Return [X, Y] of the center of cell containing provided text 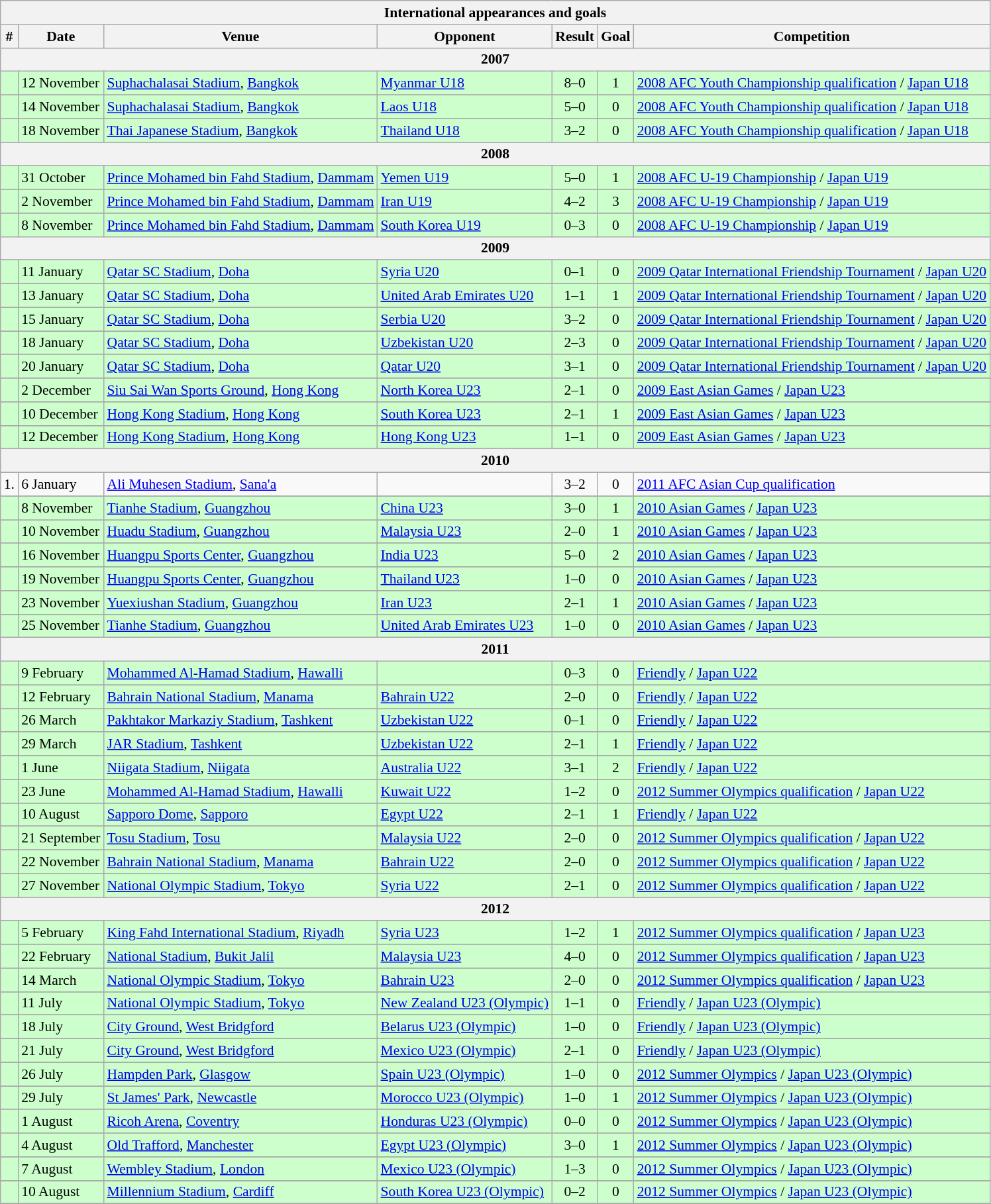
Hong Kong U23 [465, 437]
1. [9, 485]
22 November [61, 862]
International appearances and goals [496, 13]
9 February [61, 674]
Goal [616, 36]
1 August [61, 1122]
Australia U22 [465, 768]
Pakhtakor Markaziy Stadium, Tashkent [240, 721]
10 November [61, 532]
27 November [61, 885]
Serbia U20 [465, 319]
Myanmar U18 [465, 83]
26 July [61, 1074]
0–2 [575, 1192]
South Korea U23 [465, 414]
22 February [61, 956]
Niigata Stadium, Niigata [240, 768]
Iran U19 [465, 201]
Venue [240, 36]
2007 [496, 60]
Laos U18 [465, 107]
2–3 [575, 343]
2011 AFC Asian Cup qualification [812, 485]
31 October [61, 178]
Malaysia U22 [465, 838]
0–0 [575, 1122]
New Zealand U23 (Olympic) [465, 1003]
Syria U20 [465, 272]
Sapporo Dome, Sapporo [240, 815]
Date [61, 36]
8–0 [575, 83]
King Fahd International Stadium, Riyadh [240, 933]
29 July [61, 1098]
Thailand U23 [465, 579]
Morocco U23 (Olympic) [465, 1098]
Old Trafford, Manchester [240, 1145]
Kuwait U22 [465, 791]
2010 [496, 461]
21 September [61, 838]
14 November [61, 107]
Egypt U22 [465, 815]
United Arab Emirates U23 [465, 626]
Egypt U23 (Olympic) [465, 1145]
14 March [61, 980]
13 January [61, 296]
South Korea U19 [465, 225]
Thai Japanese Stadium, Bangkok [240, 130]
Yemen U19 [465, 178]
Siu Sai Wan Sports Ground, Hong Kong [240, 390]
16 November [61, 556]
2012 [496, 909]
Ricoh Arena, Coventry [240, 1122]
1–3 [575, 1169]
18 November [61, 130]
Syria U22 [465, 885]
18 July [61, 1027]
Wembley Stadium, London [240, 1169]
19 November [61, 579]
2 December [61, 390]
Ali Muhesen Stadium, Sana'a [240, 485]
Honduras U23 (Olympic) [465, 1122]
China U23 [465, 508]
Opponent [465, 36]
12 November [61, 83]
25 November [61, 626]
Yuexiushan Stadium, Guangzhou [240, 603]
12 February [61, 697]
21 July [61, 1051]
5 February [61, 933]
JAR Stadium, Tashkent [240, 744]
Competition [812, 36]
Millennium Stadium, Cardiff [240, 1192]
Thailand U18 [465, 130]
11 July [61, 1003]
North Korea U23 [465, 390]
26 March [61, 721]
St James' Park, Newcastle [240, 1098]
6 January [61, 485]
Tosu Stadium, Tosu [240, 838]
Iran U23 [465, 603]
South Korea U23 (Olympic) [465, 1192]
Qatar U20 [465, 367]
2008 [496, 154]
India U23 [465, 556]
23 June [61, 791]
15 January [61, 319]
Spain U23 (Olympic) [465, 1074]
7 August [61, 1169]
Uzbekistan U20 [465, 343]
18 January [61, 343]
United Arab Emirates U20 [465, 296]
Syria U23 [465, 933]
29 March [61, 744]
20 January [61, 367]
23 November [61, 603]
1 June [61, 768]
Hampden Park, Glasgow [240, 1074]
National Stadium, Bukit Jalil [240, 956]
Result [575, 36]
2009 [496, 248]
4–0 [575, 956]
3 [616, 201]
11 January [61, 272]
# [9, 36]
10 December [61, 414]
Huadu Stadium, Guangzhou [240, 532]
4–2 [575, 201]
2011 [496, 650]
12 December [61, 437]
Belarus U23 (Olympic) [465, 1027]
4 August [61, 1145]
Bahrain U23 [465, 980]
2 November [61, 201]
